Scan for the cell matching the given text and deliver its [X, Y] coordinate at center. 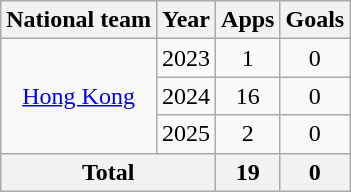
2024 [186, 96]
Apps [248, 20]
Hong Kong [79, 96]
National team [79, 20]
2023 [186, 58]
2025 [186, 134]
2 [248, 134]
16 [248, 96]
Year [186, 20]
1 [248, 58]
Goals [315, 20]
Total [108, 172]
19 [248, 172]
